Identify which cell holds the provided text, then report its (x, y) central coordinate. 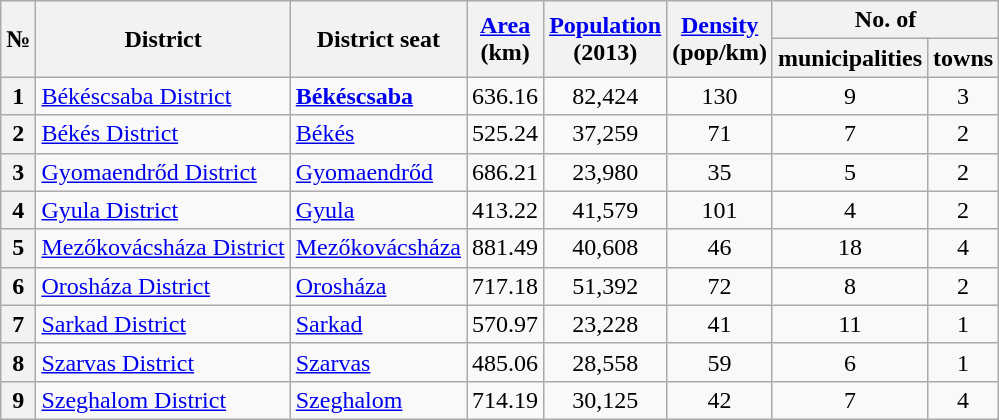
Gyomaendrőd District (163, 172)
District seat (378, 39)
51,392 (606, 286)
41 (720, 324)
59 (720, 362)
Szarvas (378, 362)
Sarkad (378, 324)
Békéscsaba (378, 96)
714.19 (506, 400)
Mezőkovácsháza (378, 248)
Gyomaendrőd (378, 172)
40,608 (606, 248)
28,558 (606, 362)
41,579 (606, 210)
Szeghalom (378, 400)
570.97 (506, 324)
37,259 (606, 134)
485.06 (506, 362)
82,424 (606, 96)
Békéscsaba District (163, 96)
Szeghalom District (163, 400)
72 (720, 286)
11 (850, 324)
23,228 (606, 324)
Sarkad District (163, 324)
71 (720, 134)
101 (720, 210)
Orosháza (378, 286)
Mezőkovácsháza District (163, 248)
District (163, 39)
42 (720, 400)
municipalities (850, 58)
Density(pop/km) (720, 39)
23,980 (606, 172)
Békés District (163, 134)
Békés (378, 134)
525.24 (506, 134)
Gyula District (163, 210)
30,125 (606, 400)
Area(km) (506, 39)
686.21 (506, 172)
Szarvas District (163, 362)
towns (964, 58)
Gyula (378, 210)
717.18 (506, 286)
130 (720, 96)
413.22 (506, 210)
Orosháza District (163, 286)
18 (850, 248)
Population(2013) (606, 39)
№ (18, 39)
35 (720, 172)
881.49 (506, 248)
No. of (885, 20)
46 (720, 248)
636.16 (506, 96)
